Locate the cell with the specified text and output its [X, Y] center coordinate. 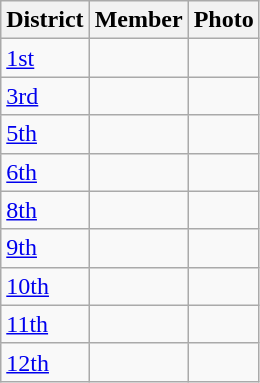
1st [45, 58]
3rd [45, 96]
Photo [224, 20]
6th [45, 172]
Member [138, 20]
10th [45, 286]
12th [45, 362]
District [45, 20]
5th [45, 134]
8th [45, 210]
9th [45, 248]
11th [45, 324]
